Identify which cell holds the provided text, then report its (X, Y) central coordinate. 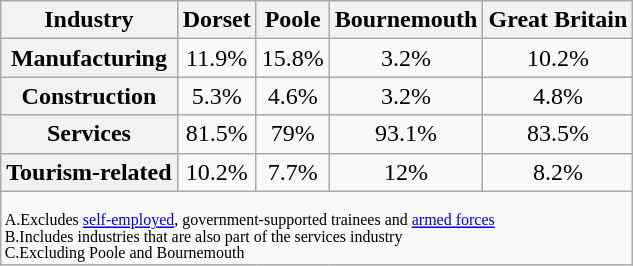
Manufacturing (89, 58)
Dorset (216, 20)
7.7% (292, 172)
8.2% (558, 172)
11.9% (216, 58)
Tourism-related (89, 172)
5.3% (216, 96)
4.6% (292, 96)
Industry (89, 20)
Poole (292, 20)
83.5% (558, 134)
81.5% (216, 134)
Services (89, 134)
15.8% (292, 58)
12% (406, 172)
Great Britain (558, 20)
79% (292, 134)
93.1% (406, 134)
4.8% (558, 96)
Bournemouth (406, 20)
Construction (89, 96)
